Provide the (X, Y) coordinate of the cell's center where the given text is located.  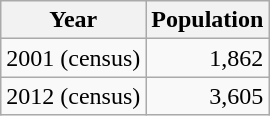
2001 (census) (74, 58)
3,605 (208, 96)
2012 (census) (74, 96)
Year (74, 20)
Population (208, 20)
1,862 (208, 58)
